Return (x, y) of the center of cell containing provided text 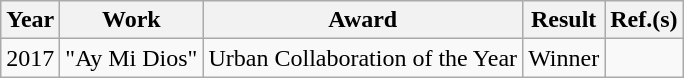
Work (132, 20)
Award (363, 20)
Urban Collaboration of the Year (363, 58)
Result (564, 20)
Year (30, 20)
"Ay Mi Dios" (132, 58)
Winner (564, 58)
Ref.(s) (644, 20)
2017 (30, 58)
